Pinpoint the cell where the given text exists, returning its [X, Y] midpoint coordinate. 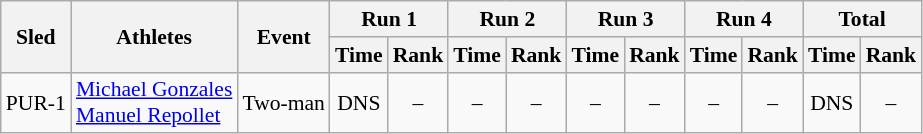
PUR-1 [36, 102]
Total [862, 19]
Run 3 [625, 19]
Two-man [284, 102]
Athletes [154, 36]
Sled [36, 36]
Run 1 [389, 19]
Event [284, 36]
Run 4 [744, 19]
Michael GonzalesManuel Repollet [154, 102]
Run 2 [507, 19]
